From the cell containing the given text, extract its center point as [X, Y] coordinate. 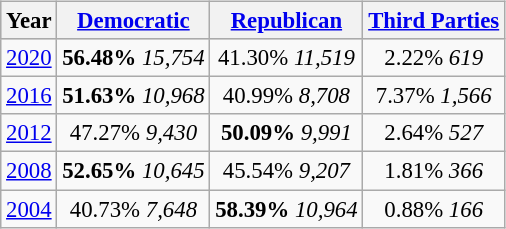
Year [29, 21]
1.81% 366 [434, 171]
40.73% 7,648 [134, 209]
51.63% 10,968 [134, 96]
41.30% 11,519 [286, 58]
2.64% 527 [434, 133]
2012 [29, 133]
58.39% 10,964 [286, 209]
2016 [29, 96]
52.65% 10,645 [134, 171]
40.99% 8,708 [286, 96]
0.88% 166 [434, 209]
45.54% 9,207 [286, 171]
Republican [286, 21]
7.37% 1,566 [434, 96]
2004 [29, 209]
56.48% 15,754 [134, 58]
Democratic [134, 21]
47.27% 9,430 [134, 133]
2020 [29, 58]
50.09% 9,991 [286, 133]
Third Parties [434, 21]
2.22% 619 [434, 58]
2008 [29, 171]
